Search for the cell housing the specified text and yield its [X, Y] center coordinate. 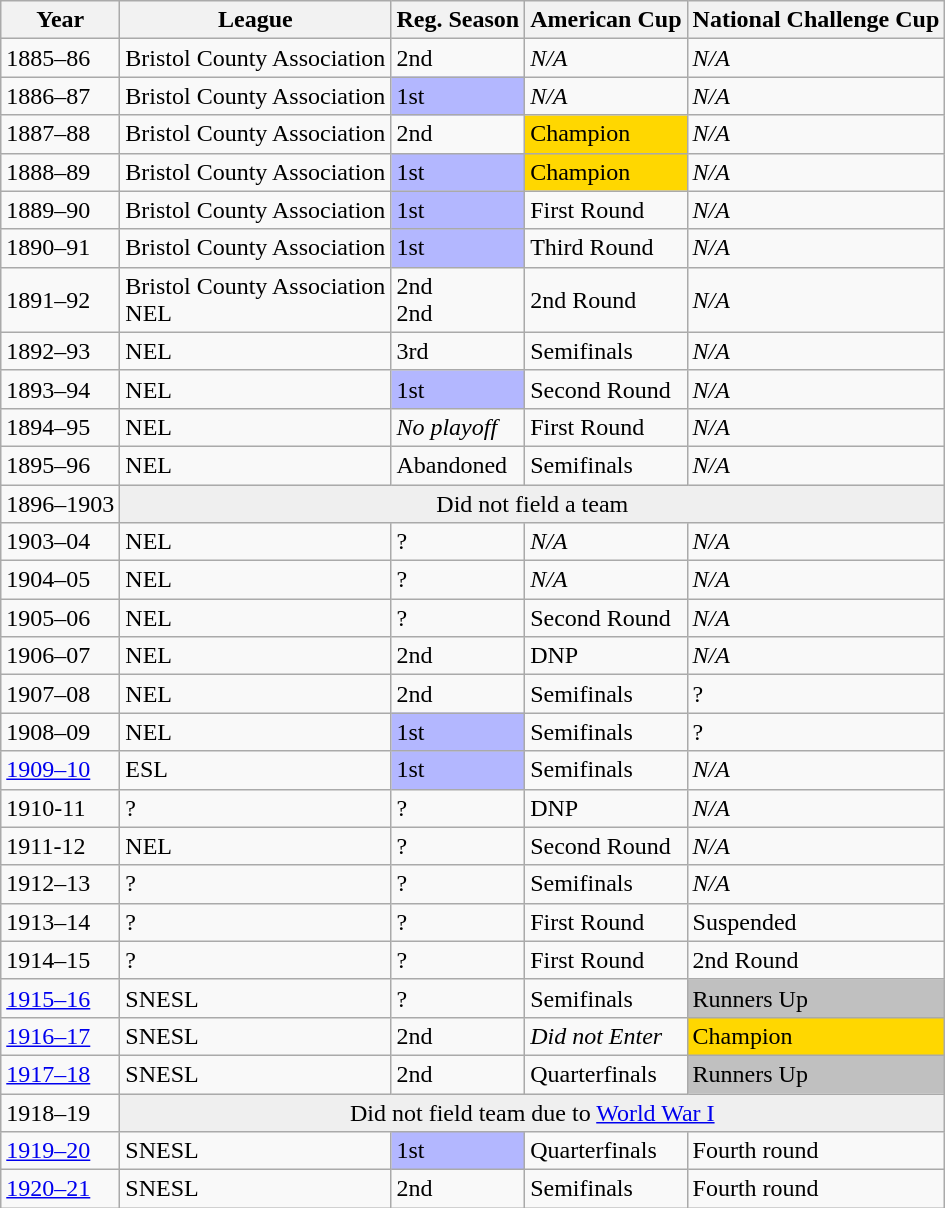
1906–07 [60, 656]
1912–13 [60, 884]
1919–20 [60, 1151]
1907–08 [60, 694]
1915–16 [60, 998]
League [256, 20]
American Cup [606, 20]
Suspended [816, 922]
1917–18 [60, 1074]
1910-11 [60, 808]
1889–90 [60, 210]
Year [60, 20]
3rd [458, 351]
1913–14 [60, 922]
1920–21 [60, 1189]
1885–86 [60, 58]
1891–92 [60, 300]
1886–87 [60, 96]
Third Round [606, 248]
1918–19 [60, 1113]
1903–04 [60, 542]
National Challenge Cup [816, 20]
1908–09 [60, 732]
1896–1903 [60, 503]
1888–89 [60, 172]
Did not Enter [606, 1036]
No playoff [458, 427]
1904–05 [60, 580]
1894–95 [60, 427]
1893–94 [60, 389]
Abandoned [458, 465]
1909–10 [60, 770]
1914–15 [60, 960]
1916–17 [60, 1036]
Bristol County AssociationNEL [256, 300]
2nd2nd [458, 300]
ESL [256, 770]
1911-12 [60, 846]
1892–93 [60, 351]
1905–06 [60, 618]
Did not field a team [532, 503]
1887–88 [60, 134]
Reg. Season [458, 20]
Did not field team due to World War I [532, 1113]
1890–91 [60, 248]
1895–96 [60, 465]
